Output the (x, y) coordinate of the center of the cell containing the given text.  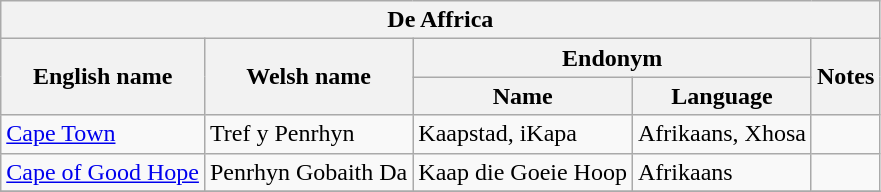
De Affrica (440, 20)
Endonym (612, 58)
Welsh name (308, 77)
English name (103, 77)
Cape Town (103, 134)
Notes (845, 77)
Kaapstad, iKapa (523, 134)
Kaap die Goeie Hoop (523, 172)
Afrikaans, Xhosa (722, 134)
Afrikaans (722, 172)
Tref y Penrhyn (308, 134)
Name (523, 96)
Language (722, 96)
Penrhyn Gobaith Da (308, 172)
Cape of Good Hope (103, 172)
